For the text-containing cell, return its midpoint in [X, Y] coordinate format. 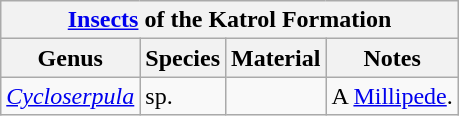
Genus [70, 58]
sp. [183, 96]
Notes [392, 58]
Material [276, 58]
Cycloserpula [70, 96]
Species [183, 58]
Insects of the Katrol Formation [230, 20]
A Millipede. [392, 96]
